Extract the [x, y] coordinate from the center of the cell holding the provided text.  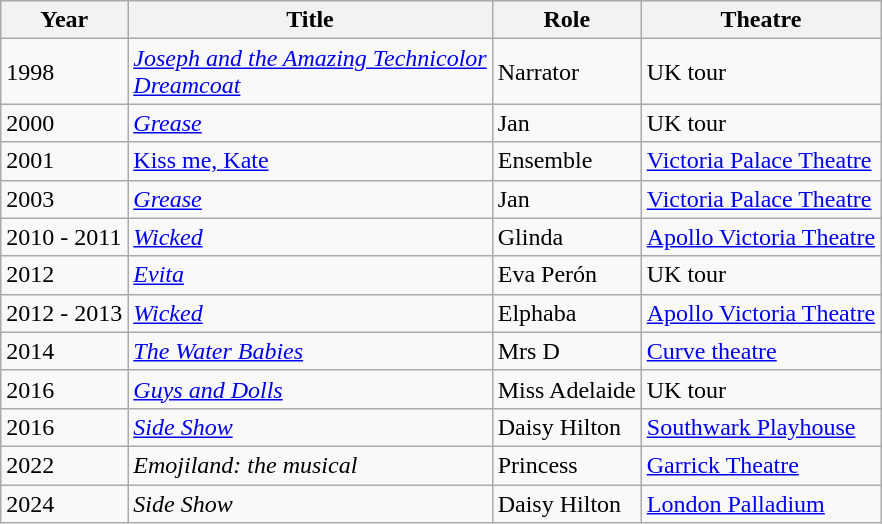
2012 [64, 275]
Narrator [566, 72]
Eva Perón [566, 275]
Elphaba [566, 313]
Miss Adelaide [566, 389]
Year [64, 20]
Southwark Playhouse [760, 427]
2022 [64, 465]
2000 [64, 123]
Emojiland: the musical [310, 465]
Princess [566, 465]
2024 [64, 503]
2003 [64, 199]
Theatre [760, 20]
Title [310, 20]
Ensemble [566, 161]
2010 - 2011 [64, 237]
London Palladium [760, 503]
Guys and Dolls [310, 389]
Role [566, 20]
Mrs D [566, 351]
Joseph and the Amazing TechnicolorDreamcoat [310, 72]
Garrick Theatre [760, 465]
2001 [64, 161]
Glinda [566, 237]
Curve theatre [760, 351]
Kiss me, Kate [310, 161]
2012 - 2013 [64, 313]
1998 [64, 72]
Evita [310, 275]
2014 [64, 351]
The Water Babies [310, 351]
